Detect which cell encompasses the target text, then output its (x, y) center coordinate. 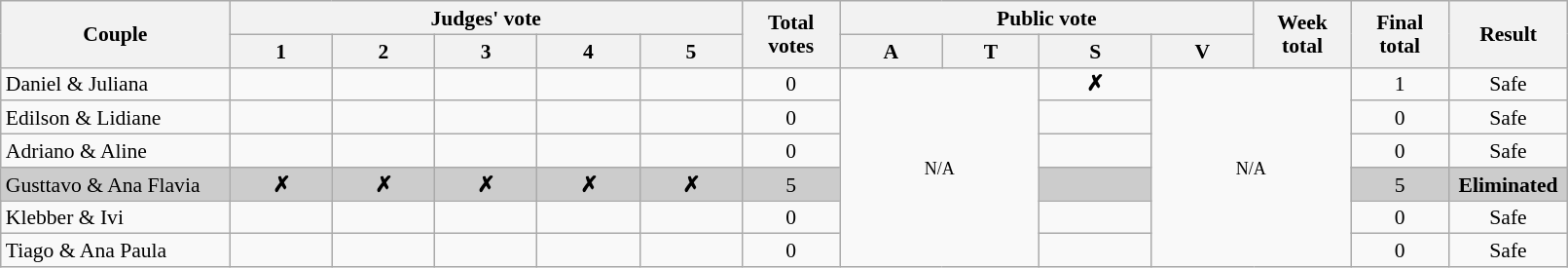
Final total (1400, 34)
2 (383, 51)
Result (1509, 34)
Tiago & Ana Paula (115, 250)
A (892, 51)
Daniel & Juliana (115, 84)
Couple (115, 34)
Eliminated (1509, 184)
Gusttavo & Ana Flavia (115, 184)
T (991, 51)
Judges' vote (487, 18)
V (1203, 51)
Klebber & Ivi (115, 217)
4 (588, 51)
Public vote (1047, 18)
Edilson & Lidiane (115, 118)
Adriano & Aline (115, 151)
Week total (1302, 34)
3 (487, 51)
S (1096, 51)
Total votes (791, 34)
